Capture the cell that displays the provided text and extract its [X, Y] central coordinate. 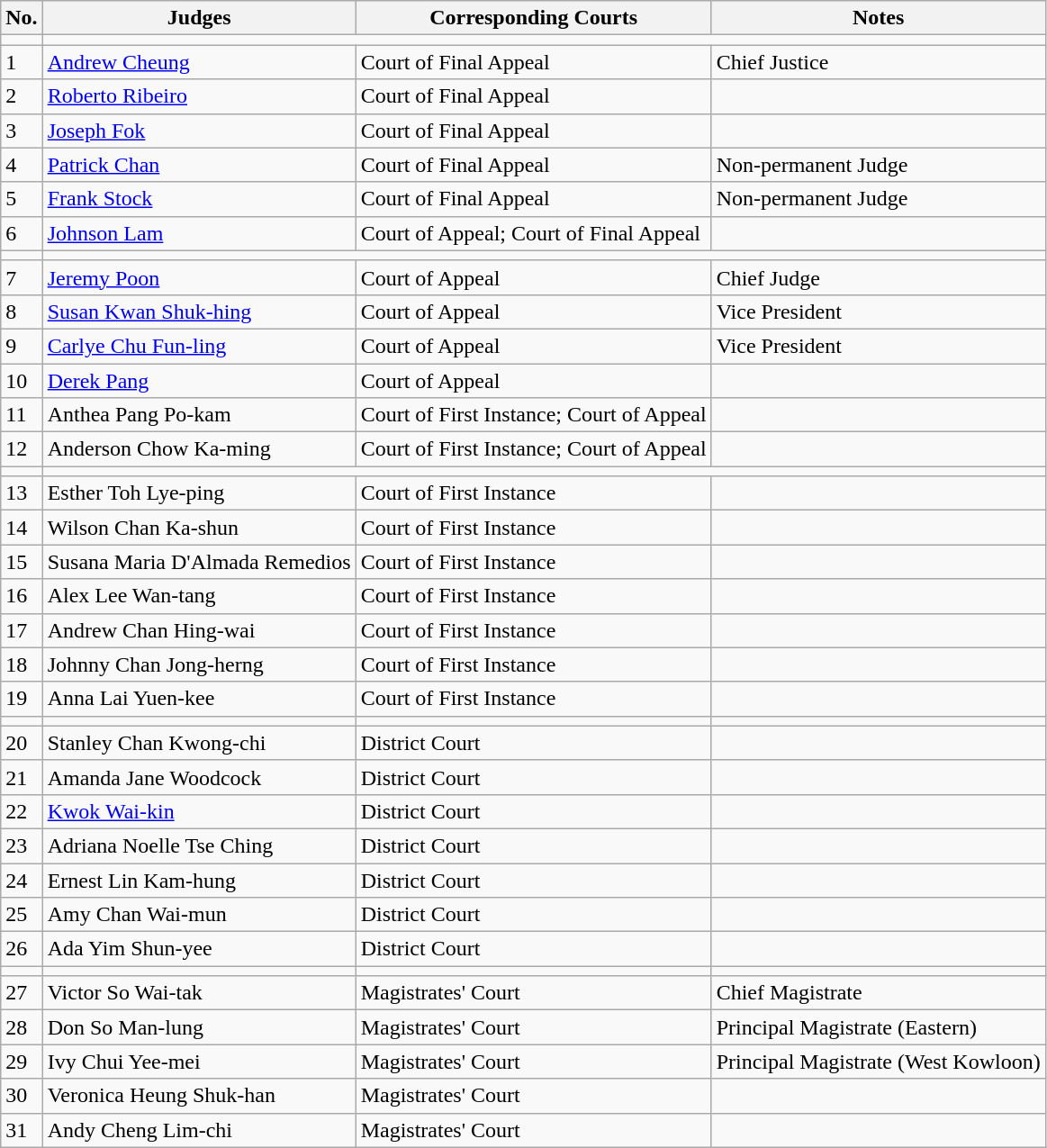
Esther Toh Lye-ping [199, 493]
Joseph Fok [199, 131]
Notes [879, 18]
Ada Yim Shun-yee [199, 949]
Corresponding Courts [533, 18]
Amanda Jane Woodcock [199, 777]
Adriana Noelle Tse Ching [199, 845]
Chief Magistrate [879, 993]
Court of Appeal; Court of Final Appeal [533, 233]
14 [22, 528]
Anna Lai Yuen-kee [199, 699]
11 [22, 415]
12 [22, 449]
24 [22, 880]
Anthea Pang Po-kam [199, 415]
16 [22, 596]
25 [22, 915]
6 [22, 233]
5 [22, 199]
Amy Chan Wai-mun [199, 915]
21 [22, 777]
Susan Kwan Shuk-hing [199, 312]
30 [22, 1096]
Wilson Chan Ka-shun [199, 528]
4 [22, 165]
28 [22, 1027]
Judges [199, 18]
Alex Lee Wan-tang [199, 596]
Victor So Wai-tak [199, 993]
23 [22, 845]
Andrew Chan Hing-wai [199, 630]
7 [22, 277]
Chief Judge [879, 277]
Andrew Cheung [199, 62]
1 [22, 62]
Jeremy Poon [199, 277]
Carlye Chu Fun-ling [199, 346]
2 [22, 96]
Principal Magistrate (West Kowloon) [879, 1062]
13 [22, 493]
3 [22, 131]
9 [22, 346]
19 [22, 699]
Principal Magistrate (Eastern) [879, 1027]
31 [22, 1130]
Andy Cheng Lim-chi [199, 1130]
20 [22, 743]
29 [22, 1062]
18 [22, 664]
Kwok Wai-kin [199, 811]
Stanley Chan Kwong-chi [199, 743]
15 [22, 562]
Anderson Chow Ka-ming [199, 449]
Frank Stock [199, 199]
Roberto Ribeiro [199, 96]
Patrick Chan [199, 165]
Susana Maria D'Almada Remedios [199, 562]
17 [22, 630]
8 [22, 312]
Ivy Chui Yee-mei [199, 1062]
27 [22, 993]
Johnny Chan Jong-herng [199, 664]
Derek Pang [199, 381]
Veronica Heung Shuk-han [199, 1096]
22 [22, 811]
Don So Man-lung [199, 1027]
26 [22, 949]
10 [22, 381]
Ernest Lin Kam-hung [199, 880]
Chief Justice [879, 62]
No. [22, 18]
Johnson Lam [199, 233]
